For the text-containing cell, return its midpoint in (X, Y) coordinate format. 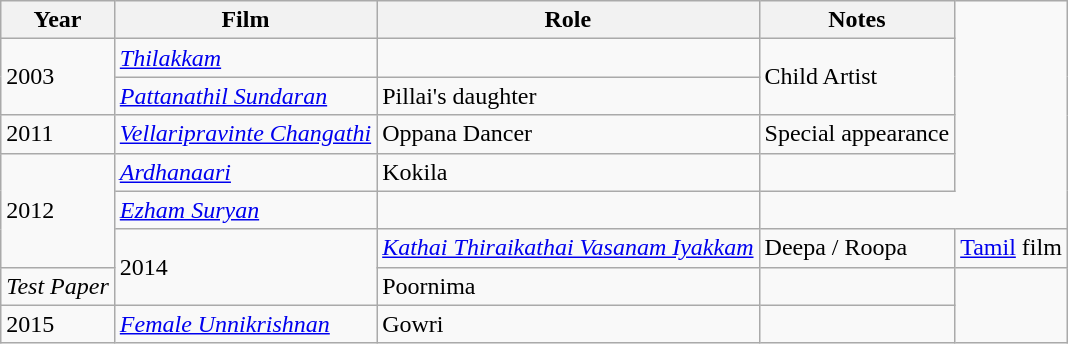
Child Artist (857, 77)
Kokila (568, 172)
Test Paper (58, 286)
Poornima (568, 286)
Ezham Suryan (245, 210)
Special appearance (857, 134)
Thilakkam (245, 58)
2003 (58, 77)
Ardhanaari (245, 172)
Kathai Thiraikathai Vasanam Iyakkam (568, 248)
2015 (58, 324)
Notes (857, 20)
Film (245, 20)
Female Unnikrishnan (245, 324)
Pillai's daughter (568, 96)
2014 (245, 267)
Pattanathil Sundaran (245, 96)
Gowri (568, 324)
Role (568, 20)
Deepa / Roopa (857, 248)
Oppana Dancer (568, 134)
Vellaripravinte Changathi (245, 134)
Year (58, 20)
Tamil film (1012, 248)
2012 (58, 210)
2011 (58, 134)
